Scan for the cell matching the given text and deliver its [x, y] coordinate at center. 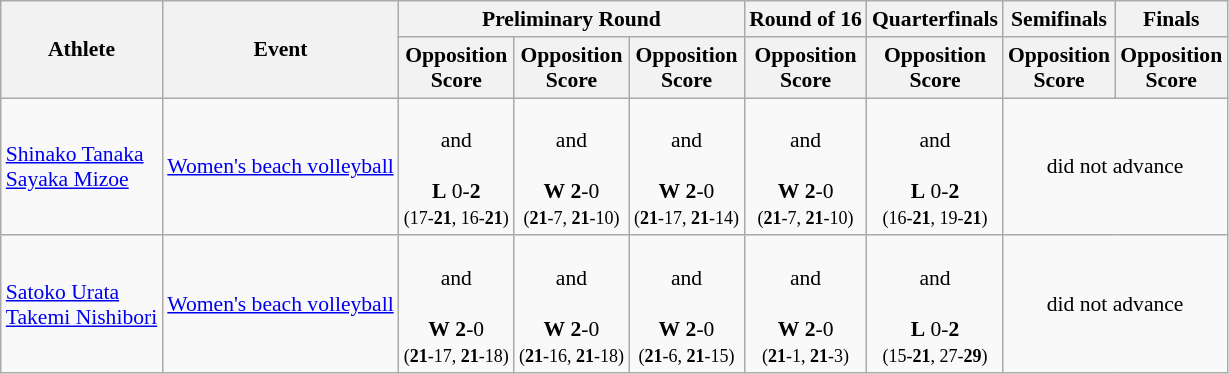
Round of 16 [806, 19]
andW 2-0(21-1, 21-3) [806, 305]
andW 2-0(21-17, 21-14) [686, 167]
andW 2-0(21-16, 21-18) [572, 305]
Preliminary Round [572, 19]
andL 0-2(17-21, 16-21) [456, 167]
Semifinals [1059, 19]
Finals [1171, 19]
Shinako Tanaka Sayaka Mizoe [82, 167]
Satoko Urata Takemi Nishibori [82, 305]
andL 0-2(16-21, 19-21) [935, 167]
Athlete [82, 50]
andW 2-0(21-6, 21-15) [686, 305]
Event [280, 50]
Quarterfinals [935, 19]
andW 2-0(21-17, 21-18) [456, 305]
andL 0-2(15-21, 27-29) [935, 305]
